For the text-containing cell, return its midpoint in [X, Y] coordinate format. 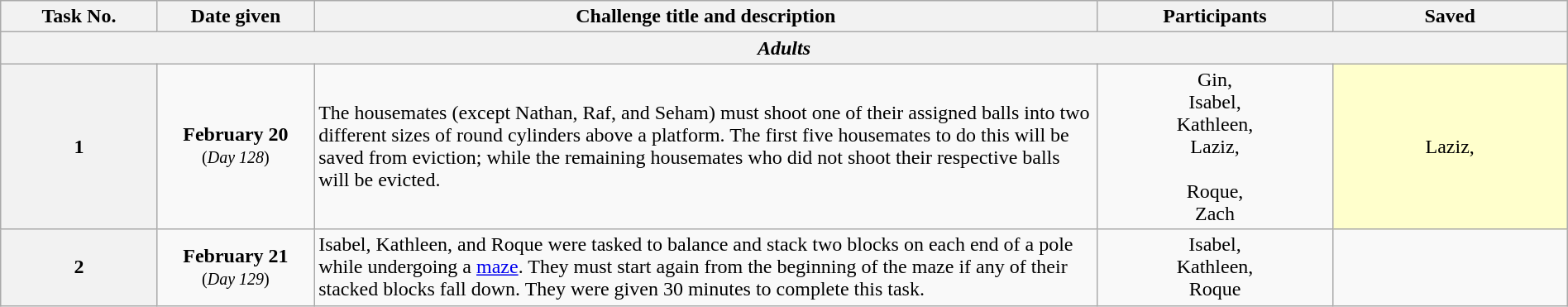
Task No. [79, 17]
Saved [1450, 17]
2 [79, 267]
1 [79, 146]
Gin,Isabel,Kathleen,Laziz,Roque,Zach [1215, 146]
Date given [235, 17]
February 21(Day 129) [235, 267]
February 20(Day 128) [235, 146]
Adults [784, 48]
Participants [1215, 17]
Isabel,Kathleen,Roque [1215, 267]
Laziz, [1450, 146]
Challenge title and description [706, 17]
